Find where the given text appears and provide that cell's center as (X, Y) coordinate. 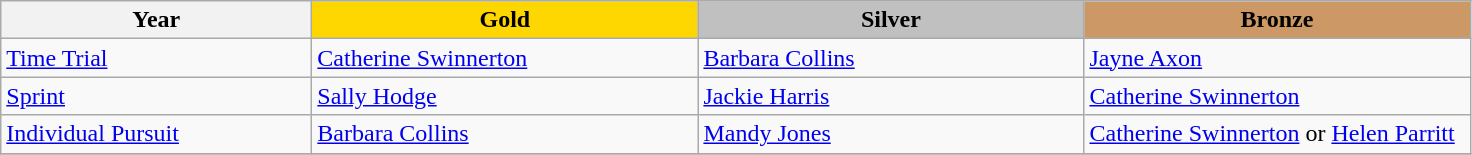
Sally Hodge (505, 96)
Mandy Jones (891, 134)
Year (156, 20)
Bronze (1277, 20)
Gold (505, 20)
Catherine Swinnerton or Helen Parritt (1277, 134)
Silver (891, 20)
Time Trial (156, 58)
Jackie Harris (891, 96)
Jayne Axon (1277, 58)
Individual Pursuit (156, 134)
Sprint (156, 96)
